Detect which cell encompasses the target text, then output its [X, Y] center coordinate. 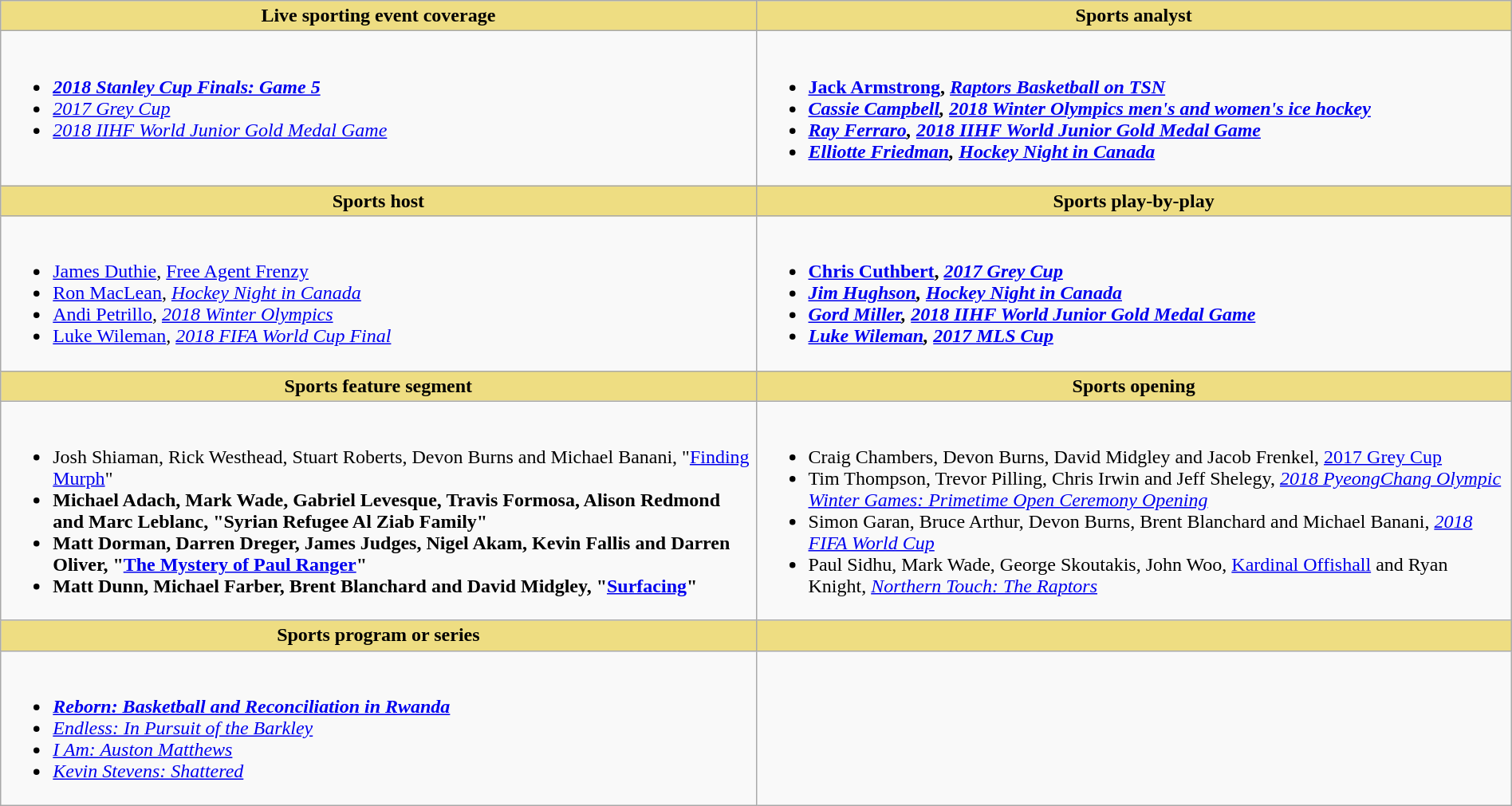
Sports feature segment [378, 386]
Sports opening [1134, 386]
James Duthie, Free Agent FrenzyRon MacLean, Hockey Night in CanadaAndi Petrillo, 2018 Winter OlympicsLuke Wileman, 2018 FIFA World Cup Final [378, 293]
Sports host [378, 201]
2018 Stanley Cup Finals: Game 52017 Grey Cup2018 IIHF World Junior Gold Medal Game [378, 108]
Live sporting event coverage [378, 16]
Sports analyst [1134, 16]
Sports play-by-play [1134, 201]
Chris Cuthbert, 2017 Grey CupJim Hughson, Hockey Night in CanadaGord Miller, 2018 IIHF World Junior Gold Medal GameLuke Wileman, 2017 MLS Cup [1134, 293]
Reborn: Basketball and Reconciliation in RwandaEndless: In Pursuit of the BarkleyI Am: Auston MatthewsKevin Stevens: Shattered [378, 728]
Sports program or series [378, 635]
